From the cell containing the given text, extract its center point as [x, y] coordinate. 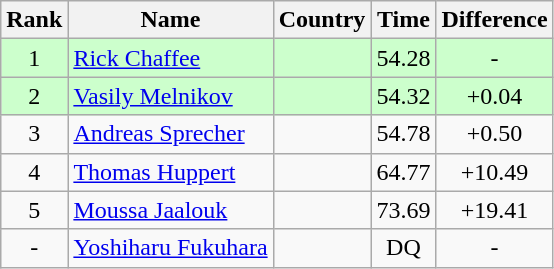
+10.49 [494, 172]
+0.04 [494, 96]
Name [170, 20]
DQ [404, 248]
Yoshiharu Fukuhara [170, 248]
Thomas Huppert [170, 172]
+19.41 [494, 210]
1 [34, 58]
Moussa Jaalouk [170, 210]
54.78 [404, 134]
5 [34, 210]
Vasily Melnikov [170, 96]
Difference [494, 20]
Country [322, 20]
73.69 [404, 210]
64.77 [404, 172]
2 [34, 96]
54.28 [404, 58]
54.32 [404, 96]
Time [404, 20]
4 [34, 172]
Rank [34, 20]
+0.50 [494, 134]
Rick Chaffee [170, 58]
Andreas Sprecher [170, 134]
3 [34, 134]
